Identify which cell holds the provided text, then report its (x, y) central coordinate. 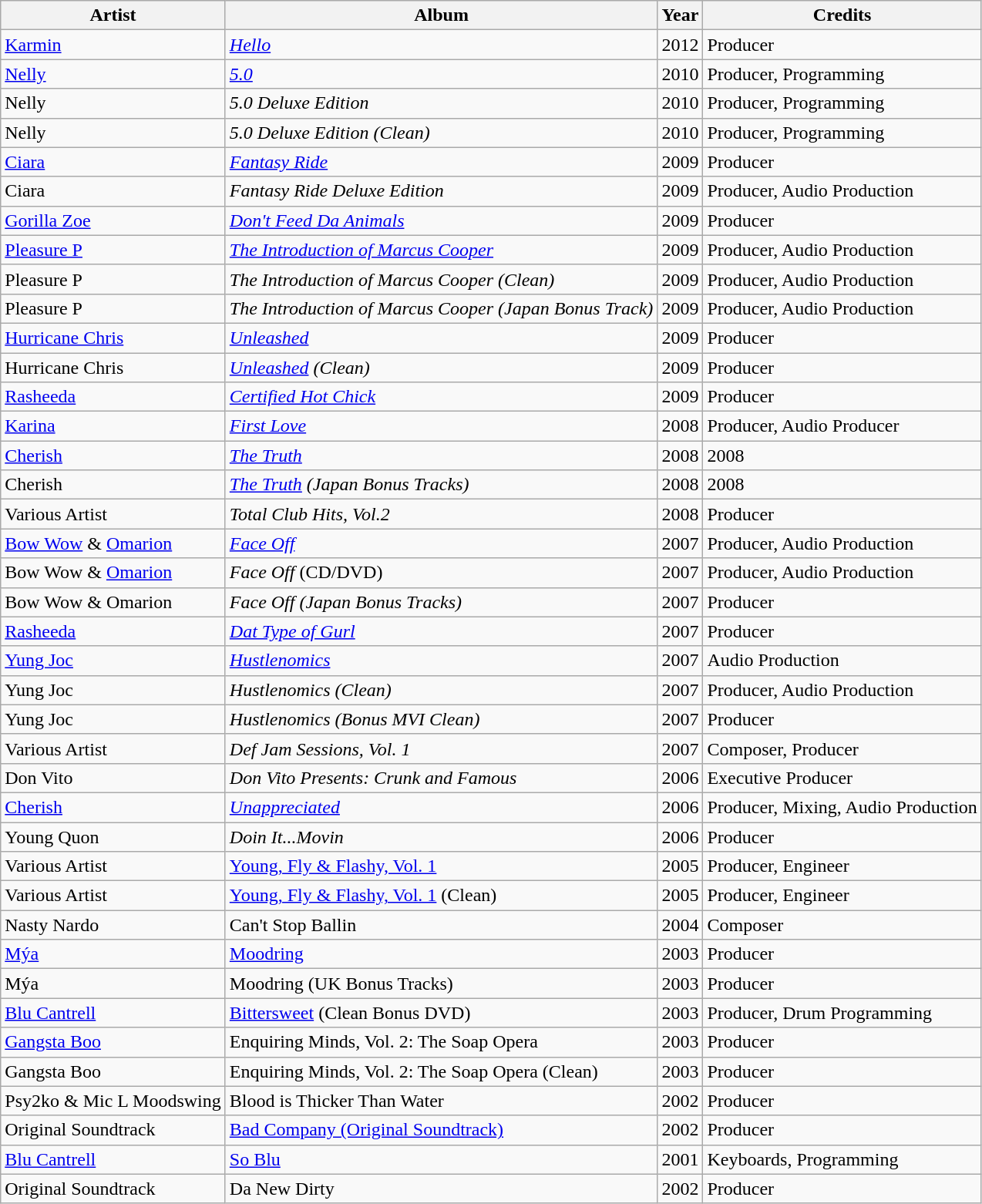
Don Vito (113, 778)
Hustlenomics (Clean) (441, 690)
Face Off (Japan Bonus Tracks) (441, 602)
Psy2ko & Mic L Moodswing (113, 1101)
Bad Company (Original Soundtrack) (441, 1130)
Def Jam Sessions, Vol. 1 (441, 748)
Moodring (441, 954)
Enquiring Minds, Vol. 2: The Soap Opera (Clean) (441, 1071)
Don Vito Presents: Crunk and Famous (441, 778)
Hustlenomics (441, 661)
Composer (842, 925)
Total Club Hits, Vol.2 (441, 514)
Hustlenomics (Bonus MVI Clean) (441, 719)
Gorilla Zoe (113, 220)
Executive Producer (842, 778)
Fantasy Ride Deluxe Edition (441, 191)
Artist (113, 15)
2004 (680, 925)
Bittersweet (Clean Bonus DVD) (441, 1013)
Year (680, 15)
Young Quon (113, 836)
Producer, Drum Programming (842, 1013)
So Blu (441, 1159)
Blood is Thicker Than Water (441, 1101)
Nasty Nardo (113, 925)
5.0 Deluxe Edition (441, 103)
First Love (441, 426)
2001 (680, 1159)
Young, Fly & Flashy, Vol. 1 (Clean) (441, 896)
Composer, Producer (842, 748)
The Introduction of Marcus Cooper (441, 250)
5.0 (441, 74)
The Introduction of Marcus Cooper (Japan Bonus Track) (441, 308)
Producer, Mixing, Audio Production (842, 807)
Unleashed (Clean) (441, 368)
Credits (842, 15)
5.0 Deluxe Edition (Clean) (441, 133)
Producer, Audio Producer (842, 426)
Don't Feed Da Animals (441, 220)
Dat Type of Gurl (441, 631)
Certified Hot Chick (441, 397)
2012 (680, 45)
Young, Fly & Flashy, Vol. 1 (441, 866)
Moodring (UK Bonus Tracks) (441, 984)
Da New Dirty (441, 1189)
Face Off (441, 543)
Doin It...Movin (441, 836)
Fantasy Ride (441, 162)
Can't Stop Ballin (441, 925)
Unappreciated (441, 807)
Hello (441, 45)
Unleashed (441, 338)
Audio Production (842, 661)
Karmin (113, 45)
The Truth (Japan Bonus Tracks) (441, 485)
The Truth (441, 456)
Karina (113, 426)
The Introduction of Marcus Cooper (Clean) (441, 279)
Album (441, 15)
Enquiring Minds, Vol. 2: The Soap Opera (441, 1042)
Keyboards, Programming (842, 1159)
Face Off (CD/DVD) (441, 573)
